Search for the cell housing the specified text and yield its [x, y] center coordinate. 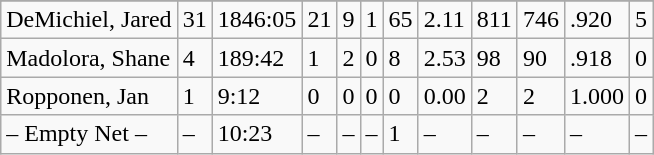
9:12 [257, 96]
.918 [596, 58]
2.53 [444, 58]
4 [194, 58]
– Empty Net – [89, 134]
90 [540, 58]
5 [642, 20]
65 [400, 20]
21 [320, 20]
1846:05 [257, 20]
1.000 [596, 96]
DeMichiel, Jared [89, 20]
31 [194, 20]
.920 [596, 20]
189:42 [257, 58]
746 [540, 20]
8 [400, 58]
Ropponen, Jan [89, 96]
98 [494, 58]
811 [494, 20]
10:23 [257, 134]
Madolora, Shane [89, 58]
9 [348, 20]
0.00 [444, 96]
2.11 [444, 20]
